Extract the [X, Y] coordinate from the center of the cell holding the provided text.  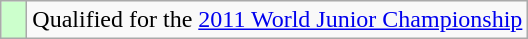
Qualified for the 2011 World Junior Championship [278, 20]
